From the cell containing the given text, extract its center point as (X, Y) coordinate. 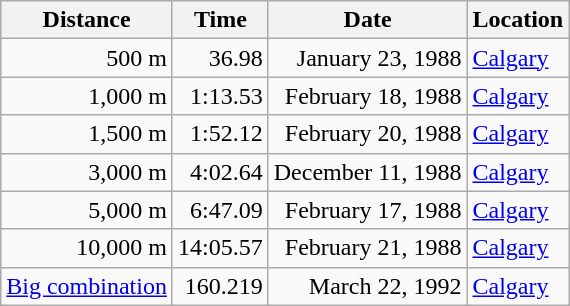
3,000 m (87, 172)
Distance (87, 20)
10,000 m (87, 248)
1:52.12 (220, 134)
36.98 (220, 58)
Date (368, 20)
4:02.64 (220, 172)
6:47.09 (220, 210)
Location (518, 20)
500 m (87, 58)
14:05.57 (220, 248)
Time (220, 20)
1,000 m (87, 96)
February 18, 1988 (368, 96)
1,500 m (87, 134)
160.219 (220, 286)
February 21, 1988 (368, 248)
1:13.53 (220, 96)
5,000 m (87, 210)
March 22, 1992 (368, 286)
Big combination (87, 286)
February 20, 1988 (368, 134)
January 23, 1988 (368, 58)
December 11, 1988 (368, 172)
February 17, 1988 (368, 210)
